Extract the (X, Y) coordinate from the center of the cell holding the provided text.  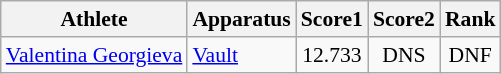
Score1 (332, 19)
DNS (404, 55)
Score2 (404, 19)
Apparatus (241, 19)
Athlete (94, 19)
Vault (241, 55)
Rank (470, 19)
DNF (470, 55)
12.733 (332, 55)
Valentina Georgieva (94, 55)
